Scan for the cell matching the given text and deliver its [x, y] coordinate at center. 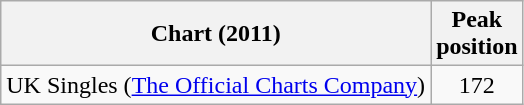
172 [477, 85]
UK Singles (The Official Charts Company) [216, 85]
Chart (2011) [216, 34]
Peakposition [477, 34]
